Search for the cell housing the specified text and yield its (X, Y) center coordinate. 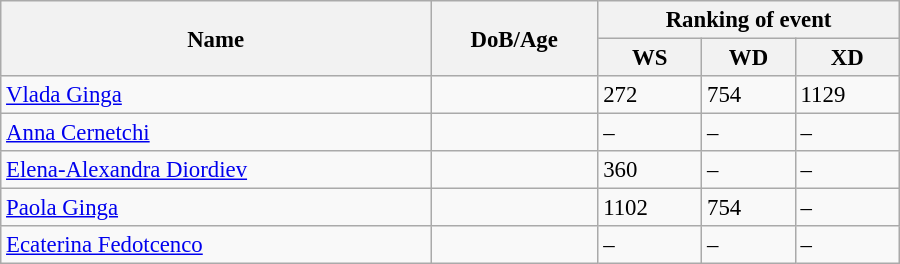
1102 (650, 208)
Anna Cernetchi (216, 133)
XD (847, 58)
272 (650, 95)
Name (216, 38)
Ecaterina Fedotcenco (216, 245)
WD (749, 58)
1129 (847, 95)
Paola Ginga (216, 208)
Ranking of event (748, 20)
Vlada Ginga (216, 95)
DoB/Age (514, 38)
Elena-Alexandra Diordiev (216, 170)
WS (650, 58)
360 (650, 170)
